Scan for the cell matching the given text and deliver its (X, Y) coordinate at center. 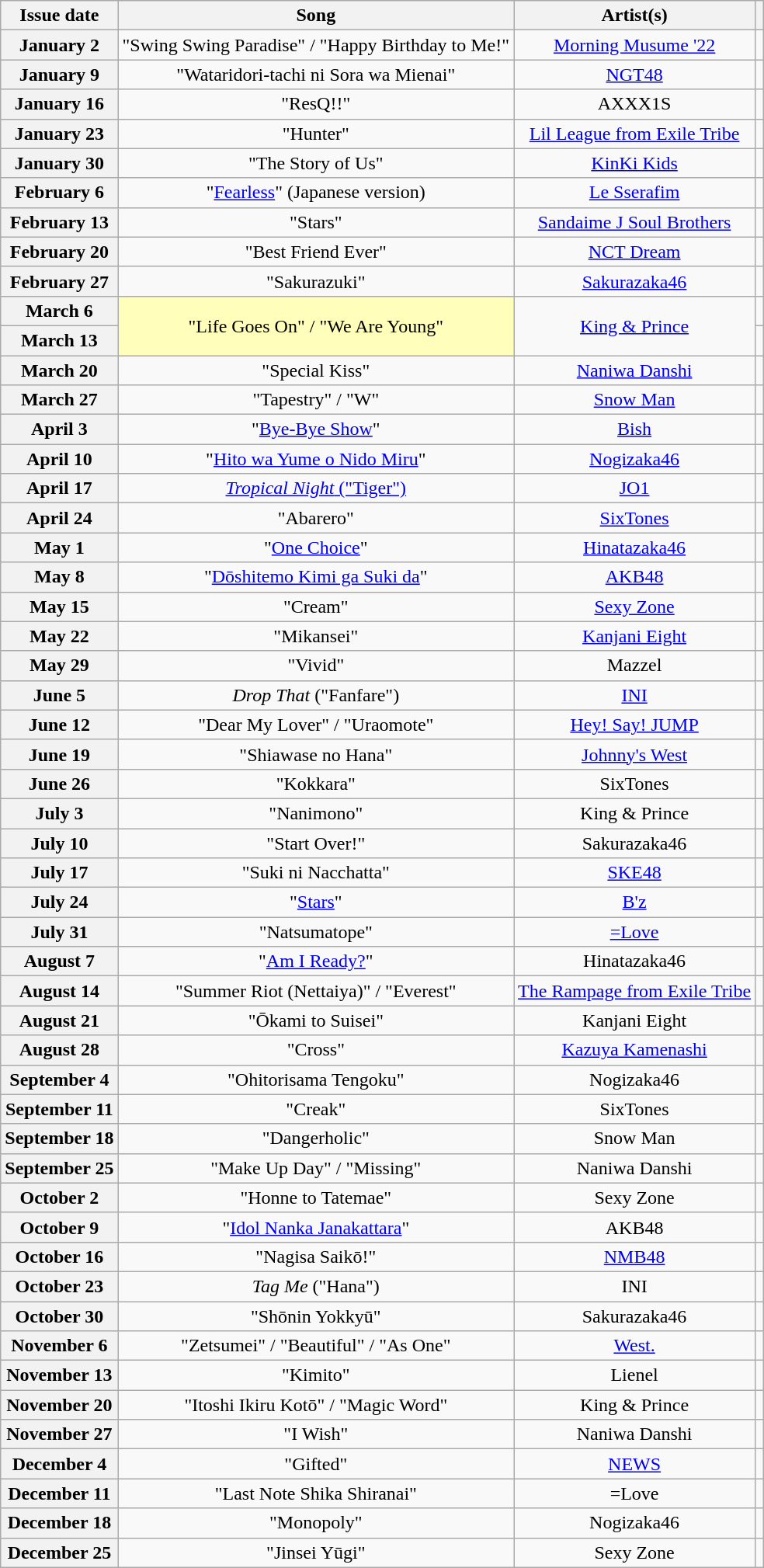
September 11 (59, 1109)
SKE48 (635, 873)
KinKi Kids (635, 163)
July 31 (59, 932)
February 6 (59, 193)
November 20 (59, 1405)
"Start Over!" (316, 843)
October 23 (59, 1286)
March 6 (59, 311)
July 3 (59, 813)
Hey! Say! JUMP (635, 725)
January 23 (59, 134)
"Hunter" (316, 134)
NCT Dream (635, 252)
August 7 (59, 961)
"Dōshitemo Kimi ga Suki da" (316, 577)
April 17 (59, 488)
"Honne to Tatemae" (316, 1198)
"Best Friend Ever" (316, 252)
"Special Kiss" (316, 370)
May 22 (59, 636)
"Shōnin Yokkyū" (316, 1316)
Issue date (59, 16)
July 17 (59, 873)
"Vivid" (316, 666)
August 14 (59, 991)
Tropical Night ("Tiger") (316, 488)
October 30 (59, 1316)
Drop That ("Fanfare") (316, 695)
January 2 (59, 45)
"Summer Riot (Nettaiya)" / "Everest" (316, 991)
October 16 (59, 1257)
Artist(s) (635, 16)
Morning Musume '22 (635, 45)
"Mikansei" (316, 636)
October 9 (59, 1227)
Kazuya Kamenashi (635, 1050)
"Sakurazuki" (316, 281)
December 11 (59, 1493)
"Suki ni Nacchatta" (316, 873)
June 26 (59, 784)
"I Wish" (316, 1434)
NGT48 (635, 75)
"Nagisa Saikō!" (316, 1257)
March 20 (59, 370)
February 20 (59, 252)
February 13 (59, 222)
July 10 (59, 843)
"Dangerholic" (316, 1139)
June 19 (59, 754)
"Am I Ready?" (316, 961)
"Hito wa Yume o Nido Miru" (316, 459)
January 9 (59, 75)
JO1 (635, 488)
"Kimito" (316, 1375)
"Last Note Shika Shiranai" (316, 1493)
"Abarero" (316, 518)
NEWS (635, 1464)
April 3 (59, 429)
Mazzel (635, 666)
"One Choice" (316, 548)
January 16 (59, 104)
September 25 (59, 1168)
NMB48 (635, 1257)
December 4 (59, 1464)
"Shiawase no Hana" (316, 754)
May 1 (59, 548)
Le Sserafim (635, 193)
"Natsumatope" (316, 932)
"Ohitorisama Tengoku" (316, 1080)
November 13 (59, 1375)
February 27 (59, 281)
"Tapestry" / "W" (316, 400)
"ResQ!!" (316, 104)
"The Story of Us" (316, 163)
September 4 (59, 1080)
"Wataridori-tachi ni Sora wa Mienai" (316, 75)
"Nanimono" (316, 813)
"Itoshi Ikiru Kotō" / "Magic Word" (316, 1405)
March 13 (59, 340)
West. (635, 1346)
May 15 (59, 607)
"Fearless" (Japanese version) (316, 193)
May 8 (59, 577)
"Dear My Lover" / "Uraomote" (316, 725)
June 5 (59, 695)
January 30 (59, 163)
April 10 (59, 459)
"Life Goes On" / "We Are Young" (316, 325)
Sandaime J Soul Brothers (635, 222)
Lil League from Exile Tribe (635, 134)
"Swing Swing Paradise" / "Happy Birthday to Me!" (316, 45)
The Rampage from Exile Tribe (635, 991)
December 25 (59, 1552)
"Creak" (316, 1109)
B'z (635, 902)
July 24 (59, 902)
"Monopoly" (316, 1523)
Song (316, 16)
September 18 (59, 1139)
"Idol Nanka Janakattara" (316, 1227)
"Gifted" (316, 1464)
Lienel (635, 1375)
June 12 (59, 725)
Bish (635, 429)
"Jinsei Yūgi" (316, 1552)
"Cross" (316, 1050)
"Make Up Day" / "Missing" (316, 1168)
Tag Me ("Hana") (316, 1286)
"Bye-Bye Show" (316, 429)
"Ōkami to Suisei" (316, 1020)
November 6 (59, 1346)
May 29 (59, 666)
December 18 (59, 1523)
"Zetsumei" / "Beautiful" / "As One" (316, 1346)
AXXX1S (635, 104)
August 28 (59, 1050)
April 24 (59, 518)
Johnny's West (635, 754)
November 27 (59, 1434)
October 2 (59, 1198)
"Cream" (316, 607)
March 27 (59, 400)
"Kokkara" (316, 784)
August 21 (59, 1020)
